Locate the cell with the specified text and output its (X, Y) center coordinate. 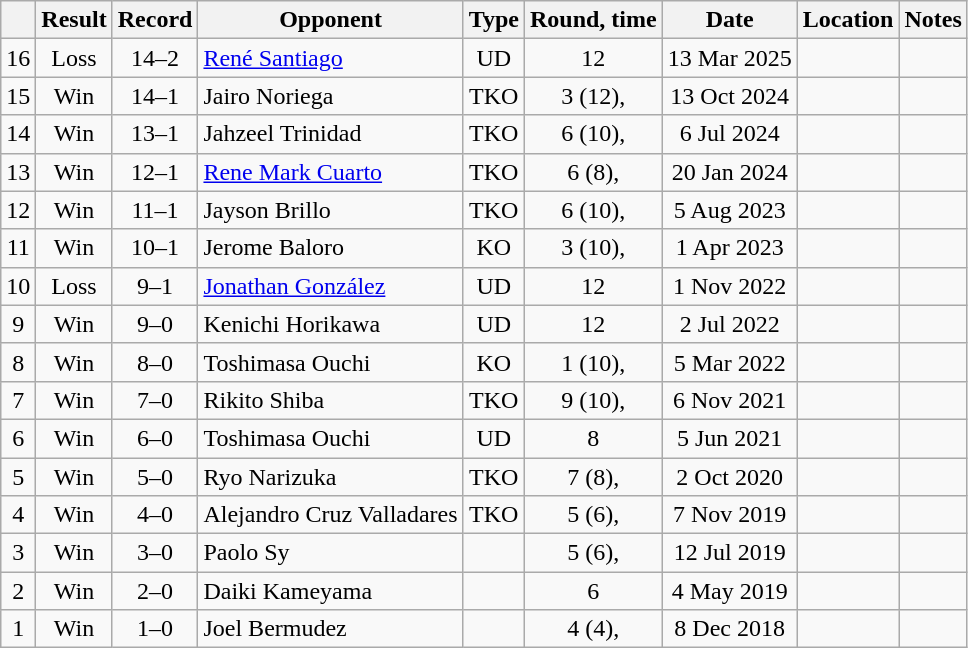
1 (18, 629)
15 (18, 96)
10 (18, 286)
13–1 (155, 134)
6 Jul 2024 (730, 134)
Jerome Baloro (330, 248)
2 (18, 591)
5–0 (155, 477)
1 (10), (593, 362)
11–1 (155, 210)
13 Mar 2025 (730, 58)
3 (10), (593, 248)
Date (730, 20)
7 Nov 2019 (730, 515)
6 Nov 2021 (730, 400)
6–0 (155, 438)
7–0 (155, 400)
1–0 (155, 629)
9 (10), (593, 400)
11 (18, 248)
9 (18, 324)
2 Oct 2020 (730, 477)
Location (848, 20)
Alejandro Cruz Valladares (330, 515)
Jonathan González (330, 286)
4 (18, 515)
Jairo Noriega (330, 96)
14–2 (155, 58)
Result (74, 20)
Opponent (330, 20)
Daiki Kameyama (330, 591)
4–0 (155, 515)
12–1 (155, 172)
6 (8), (593, 172)
13 (18, 172)
8 Dec 2018 (730, 629)
2 Jul 2022 (730, 324)
4 (4), (593, 629)
16 (18, 58)
Round, time (593, 20)
Rikito Shiba (330, 400)
12 Jul 2019 (730, 553)
13 Oct 2024 (730, 96)
Kenichi Horikawa (330, 324)
Paolo Sy (330, 553)
1 Apr 2023 (730, 248)
Notes (933, 20)
10–1 (155, 248)
9–0 (155, 324)
Jayson Brillo (330, 210)
20 Jan 2024 (730, 172)
2–0 (155, 591)
5 Aug 2023 (730, 210)
7 (18, 400)
Type (494, 20)
Ryo Narizuka (330, 477)
4 May 2019 (730, 591)
8–0 (155, 362)
Jahzeel Trinidad (330, 134)
14 (18, 134)
9–1 (155, 286)
Joel Bermudez (330, 629)
René Santiago (330, 58)
3 (18, 553)
5 (18, 477)
5 Mar 2022 (730, 362)
3–0 (155, 553)
3 (12), (593, 96)
Record (155, 20)
7 (8), (593, 477)
1 Nov 2022 (730, 286)
Rene Mark Cuarto (330, 172)
5 Jun 2021 (730, 438)
14–1 (155, 96)
